Extract the [x, y] coordinate from the center of the cell holding the provided text.  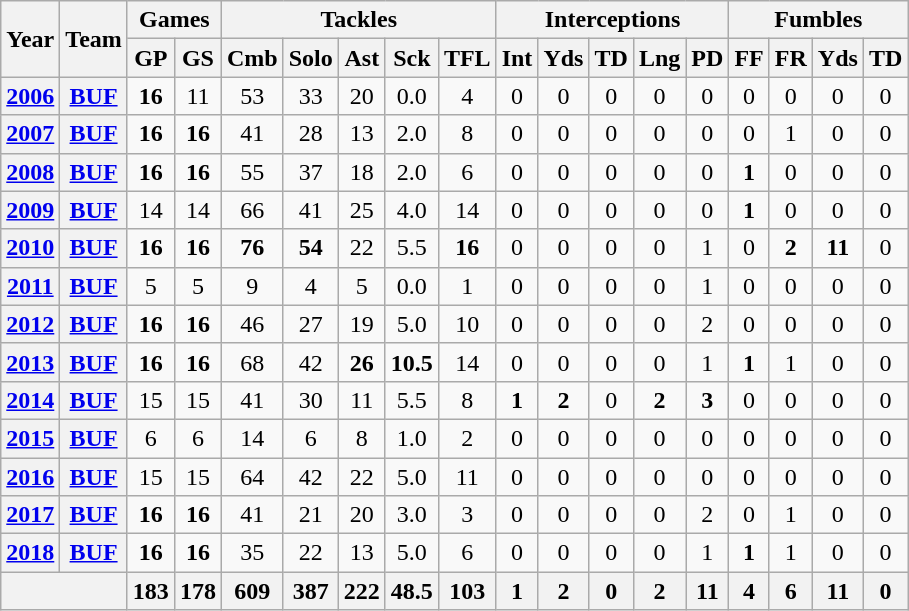
Year [30, 39]
37 [310, 172]
30 [310, 400]
GP [150, 58]
178 [198, 591]
FR [790, 58]
4.0 [412, 210]
Solo [310, 58]
2008 [30, 172]
103 [467, 591]
183 [150, 591]
1.0 [412, 438]
27 [310, 324]
46 [252, 324]
2017 [30, 515]
387 [310, 591]
10 [467, 324]
64 [252, 477]
FF [749, 58]
Games [174, 20]
2006 [30, 96]
TFL [467, 58]
GS [198, 58]
Ast [362, 58]
Sck [412, 58]
48.5 [412, 591]
66 [252, 210]
2018 [30, 553]
Cmb [252, 58]
2009 [30, 210]
Lng [659, 58]
Team [94, 39]
2014 [30, 400]
54 [310, 248]
25 [362, 210]
222 [362, 591]
19 [362, 324]
Tackles [358, 20]
18 [362, 172]
2016 [30, 477]
35 [252, 553]
PD [708, 58]
26 [362, 362]
2013 [30, 362]
68 [252, 362]
33 [310, 96]
76 [252, 248]
10.5 [412, 362]
21 [310, 515]
609 [252, 591]
2012 [30, 324]
Int [517, 58]
Fumbles [818, 20]
2015 [30, 438]
28 [310, 134]
3.0 [412, 515]
9 [252, 286]
2011 [30, 286]
55 [252, 172]
2007 [30, 134]
53 [252, 96]
Interceptions [612, 20]
2010 [30, 248]
